Detect which cell encompasses the target text, then output its [X, Y] center coordinate. 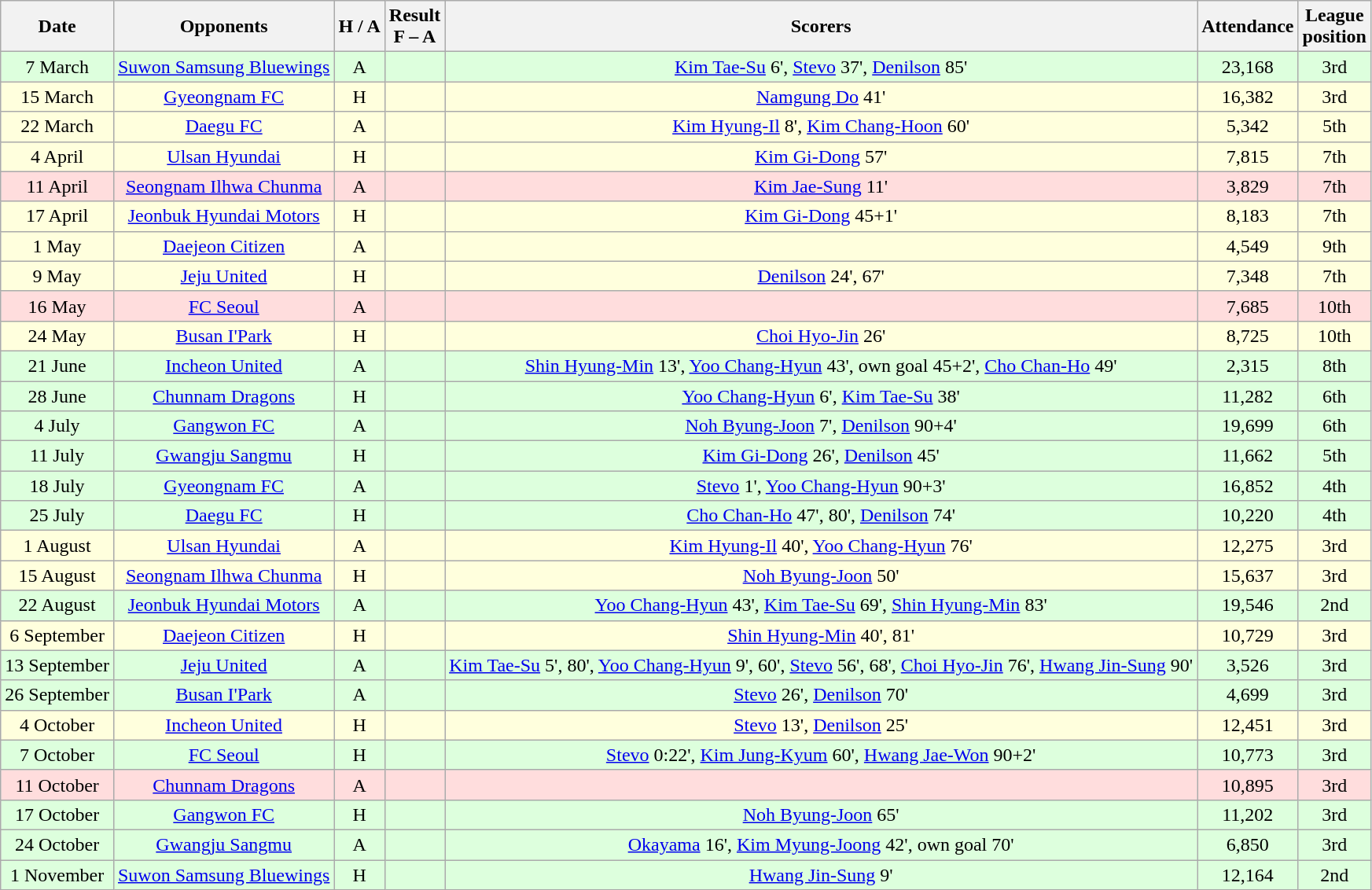
ResultF – A [414, 27]
22 August [57, 605]
1 August [57, 546]
8th [1334, 366]
Okayama 16', Kim Myung-Joong 42', own goal 70' [821, 844]
Date [57, 27]
Noh Byung-Joon 50' [821, 576]
7,348 [1248, 276]
Scorers [821, 27]
11,202 [1248, 815]
Kim Hyung-Il 8', Kim Chang-Hoon 60' [821, 127]
18 July [57, 486]
19,546 [1248, 605]
3,526 [1248, 665]
15 March [57, 97]
Yoo Chang-Hyun 43', Kim Tae-Su 69', Shin Hyung-Min 83' [821, 605]
Attendance [1248, 27]
7,685 [1248, 306]
7,815 [1248, 156]
Hwang Jin-Sung 9' [821, 875]
8,183 [1248, 216]
Denilson 24', 67' [821, 276]
8,725 [1248, 336]
Kim Tae-Su 6', Stevo 37', Denilson 85' [821, 67]
16 May [57, 306]
Stevo 26', Denilson 70' [821, 695]
11,282 [1248, 395]
10,220 [1248, 516]
22 March [57, 127]
Stevo 1', Yoo Chang-Hyun 90+3' [821, 486]
10,773 [1248, 755]
Kim Tae-Su 5', 80', Yoo Chang-Hyun 9', 60', Stevo 56', 68', Choi Hyo-Jin 76', Hwang Jin-Sung 90' [821, 665]
Kim Gi-Dong 26', Denilson 45' [821, 456]
15,637 [1248, 576]
Noh Byung-Joon 7', Denilson 90+4' [821, 426]
4,699 [1248, 695]
9th [1334, 246]
11 October [57, 785]
11,662 [1248, 456]
Shin Hyung-Min 40', 81' [821, 635]
11 April [57, 186]
6,850 [1248, 844]
12,275 [1248, 546]
4,549 [1248, 246]
Leagueposition [1334, 27]
28 June [57, 395]
19,699 [1248, 426]
4 April [57, 156]
5,342 [1248, 127]
7 October [57, 755]
4 July [57, 426]
Kim Hyung-Il 40', Yoo Chang-Hyun 76' [821, 546]
24 May [57, 336]
2,315 [1248, 366]
Noh Byung-Joon 65' [821, 815]
17 October [57, 815]
24 October [57, 844]
10,895 [1248, 785]
21 June [57, 366]
26 September [57, 695]
12,164 [1248, 875]
Namgung Do 41' [821, 97]
Choi Hyo-Jin 26' [821, 336]
6 September [57, 635]
Kim Gi-Dong 45+1' [821, 216]
10,729 [1248, 635]
Stevo 13', Denilson 25' [821, 725]
17 April [57, 216]
11 July [57, 456]
7 March [57, 67]
9 May [57, 276]
1 November [57, 875]
23,168 [1248, 67]
Yoo Chang-Hyun 6', Kim Tae-Su 38' [821, 395]
Stevo 0:22', Kim Jung-Kyum 60', Hwang Jae-Won 90+2' [821, 755]
Opponents [223, 27]
Kim Jae-Sung 11' [821, 186]
H / A [359, 27]
13 September [57, 665]
12,451 [1248, 725]
Shin Hyung-Min 13', Yoo Chang-Hyun 43', own goal 45+2', Cho Chan-Ho 49' [821, 366]
1 May [57, 246]
Kim Gi-Dong 57' [821, 156]
4 October [57, 725]
3,829 [1248, 186]
25 July [57, 516]
16,382 [1248, 97]
15 August [57, 576]
16,852 [1248, 486]
Cho Chan-Ho 47', 80', Denilson 74' [821, 516]
